Search for the cell housing the specified text and yield its [X, Y] center coordinate. 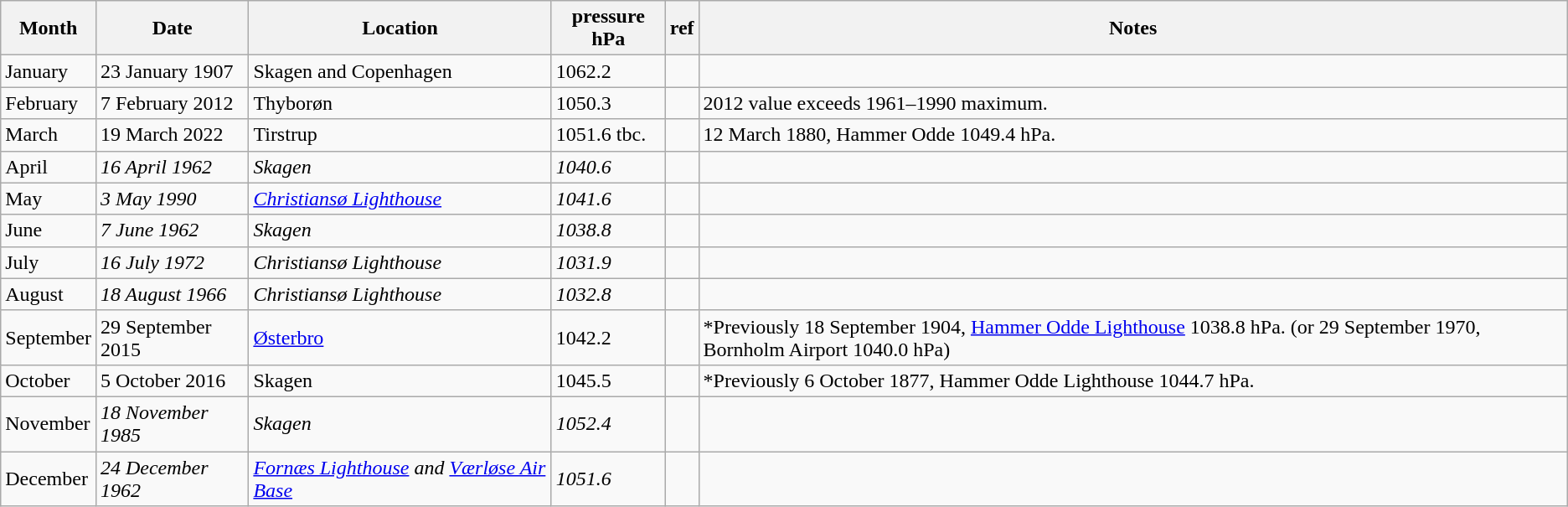
July [49, 262]
August [49, 294]
5 October 2016 [172, 380]
December [49, 478]
1045.5 [608, 380]
1032.8 [608, 294]
February [49, 103]
23 January 1907 [172, 71]
16 April 1962 [172, 167]
Skagen and Copenhagen [400, 71]
March [49, 135]
1062.2 [608, 71]
Month [49, 28]
Tirstrup [400, 135]
Østerbro [400, 337]
April [49, 167]
18 August 1966 [172, 294]
June [49, 230]
1050.3 [608, 103]
1051.6 [608, 478]
24 December 1962 [172, 478]
Notes [1132, 28]
Date [172, 28]
Fornæs Lighthouse and Værløse Air Base [400, 478]
1042.2 [608, 337]
pressure hPa [608, 28]
7 February 2012 [172, 103]
12 March 1880, Hammer Odde 1049.4 hPa. [1132, 135]
29 September 2015 [172, 337]
October [49, 380]
May [49, 199]
16 July 1972 [172, 262]
1038.8 [608, 230]
1051.6 tbc. [608, 135]
Thyborøn [400, 103]
2012 value exceeds 1961–1990 maximum. [1132, 103]
*Previously 18 September 1904, Hammer Odde Lighthouse 1038.8 hPa. (or 29 September 1970, Bornholm Airport 1040.0 hPa) [1132, 337]
*Previously 6 October 1877, Hammer Odde Lighthouse 1044.7 hPa. [1132, 380]
ref [682, 28]
7 June 1962 [172, 230]
September [49, 337]
1052.4 [608, 424]
1041.6 [608, 199]
18 November 1985 [172, 424]
1040.6 [608, 167]
19 March 2022 [172, 135]
November [49, 424]
Location [400, 28]
3 May 1990 [172, 199]
January [49, 71]
1031.9 [608, 262]
